Pinpoint the cell where the given text exists, returning its (X, Y) midpoint coordinate. 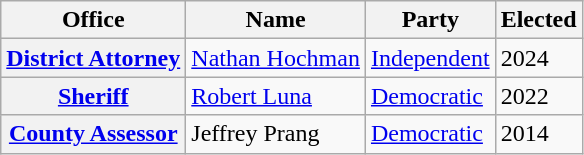
2022 (538, 96)
Independent (430, 58)
Nathan Hochman (276, 58)
District Attorney (94, 58)
2024 (538, 58)
Name (276, 20)
Elected (538, 20)
2014 (538, 134)
Robert Luna (276, 96)
County Assessor (94, 134)
Party (430, 20)
Jeffrey Prang (276, 134)
Office (94, 20)
Sheriff (94, 96)
